Provide the (X, Y) coordinate of the cell's center where the given text is located.  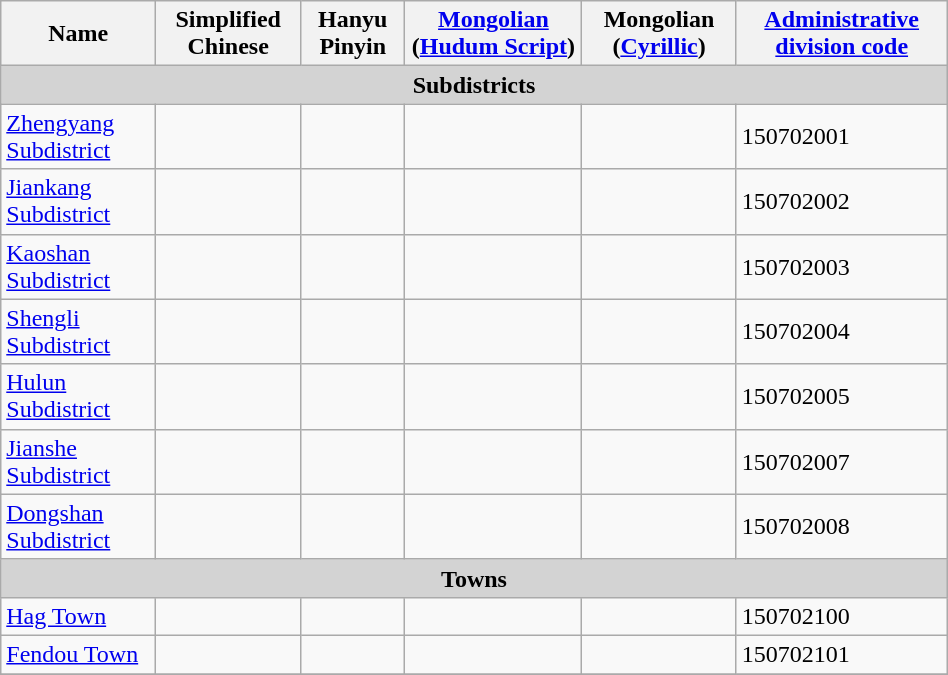
Hag Town (78, 616)
Dongshan Subdistrict (78, 526)
150702101 (842, 654)
150702005 (842, 396)
150702001 (842, 136)
150702004 (842, 332)
Hulun Subdistrict (78, 396)
150702007 (842, 462)
Kaoshan Subdistrict (78, 266)
Hanyu Pinyin (353, 34)
Zhengyang Subdistrict (78, 136)
Fendou Town (78, 654)
Towns (474, 578)
150702100 (842, 616)
150702003 (842, 266)
150702008 (842, 526)
Name (78, 34)
Subdistricts (474, 85)
Shengli Subdistrict (78, 332)
Mongolian (Hudum Script) (494, 34)
Administrative division code (842, 34)
Simplified Chinese (228, 34)
Mongolian (Cyrillic) (659, 34)
Jianshe Subdistrict (78, 462)
Jiankang Subdistrict (78, 202)
150702002 (842, 202)
